Search for the cell housing the specified text and yield its (X, Y) center coordinate. 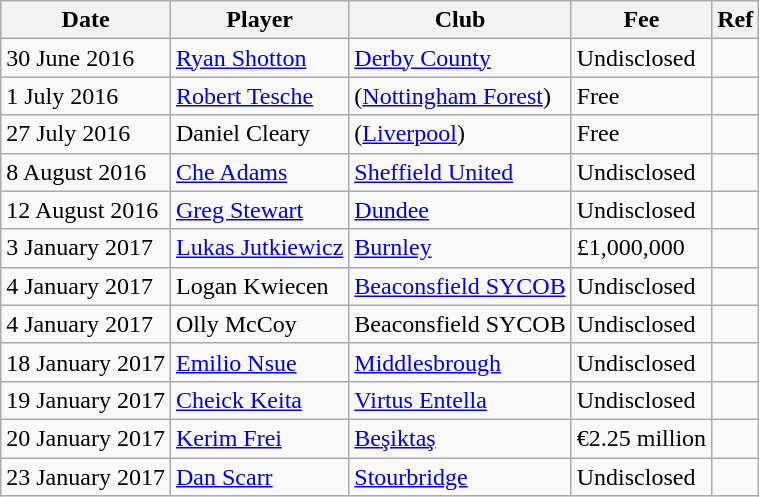
12 August 2016 (86, 210)
Club (460, 20)
Dan Scarr (259, 477)
(Nottingham Forest) (460, 96)
Robert Tesche (259, 96)
(Liverpool) (460, 134)
Player (259, 20)
30 June 2016 (86, 58)
1 July 2016 (86, 96)
20 January 2017 (86, 438)
27 July 2016 (86, 134)
Daniel Cleary (259, 134)
23 January 2017 (86, 477)
€2.25 million (641, 438)
Cheick Keita (259, 400)
Sheffield United (460, 172)
Ryan Shotton (259, 58)
Date (86, 20)
3 January 2017 (86, 248)
£1,000,000 (641, 248)
Lukas Jutkiewicz (259, 248)
Middlesbrough (460, 362)
Kerim Frei (259, 438)
Greg Stewart (259, 210)
Logan Kwiecen (259, 286)
Olly McCoy (259, 324)
Virtus Entella (460, 400)
Emilio Nsue (259, 362)
Beşiktaş (460, 438)
19 January 2017 (86, 400)
Dundee (460, 210)
Che Adams (259, 172)
Fee (641, 20)
18 January 2017 (86, 362)
Ref (736, 20)
8 August 2016 (86, 172)
Stourbridge (460, 477)
Derby County (460, 58)
Burnley (460, 248)
